Capture the cell that displays the provided text and extract its (x, y) central coordinate. 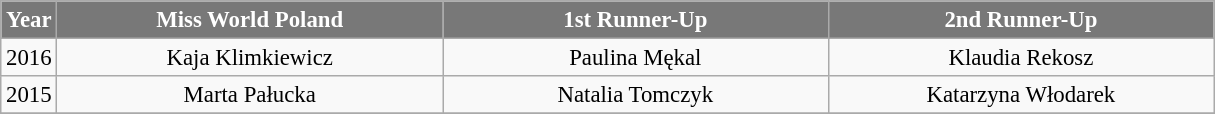
Natalia Tomczyk (635, 95)
1st Runner-Up (635, 20)
2nd Runner-Up (1021, 20)
Katarzyna Włodarek (1021, 95)
2016 (29, 58)
Klaudia Rekosz (1021, 58)
Year (29, 20)
Marta Pałucka (250, 95)
2015 (29, 95)
Miss World Poland (250, 20)
Paulina Mękal (635, 58)
Kaja Klimkiewicz (250, 58)
